For the text-containing cell, return its midpoint in [X, Y] coordinate format. 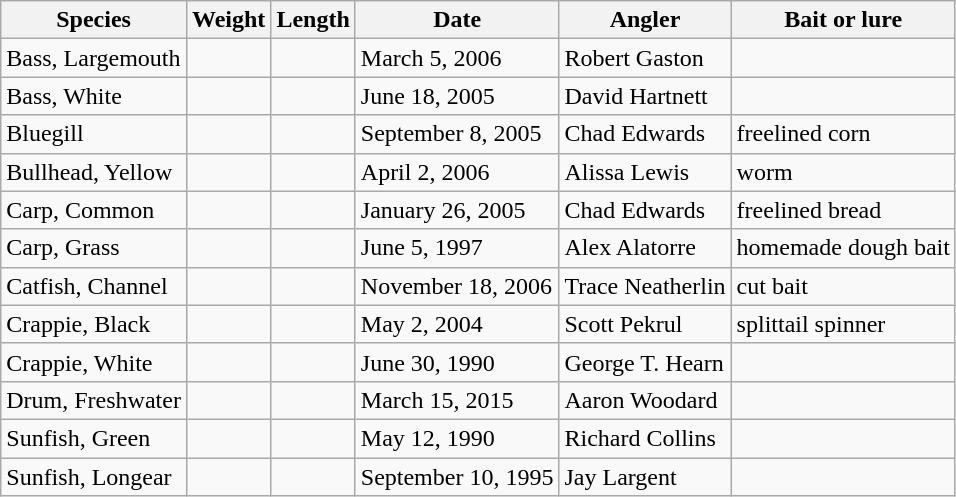
Bullhead, Yellow [94, 172]
June 30, 1990 [457, 362]
January 26, 2005 [457, 210]
homemade dough bait [843, 248]
freelined bread [843, 210]
Richard Collins [645, 438]
Robert Gaston [645, 58]
May 12, 1990 [457, 438]
Length [313, 20]
Jay Largent [645, 477]
Carp, Common [94, 210]
April 2, 2006 [457, 172]
September 8, 2005 [457, 134]
June 5, 1997 [457, 248]
Sunfish, Green [94, 438]
Aaron Woodard [645, 400]
June 18, 2005 [457, 96]
Alex Alatorre [645, 248]
Bait or lure [843, 20]
Scott Pekrul [645, 324]
Weight [228, 20]
cut bait [843, 286]
splittail spinner [843, 324]
Bass, White [94, 96]
worm [843, 172]
Species [94, 20]
freelined corn [843, 134]
May 2, 2004 [457, 324]
George T. Hearn [645, 362]
Bass, Largemouth [94, 58]
Date [457, 20]
March 15, 2015 [457, 400]
Drum, Freshwater [94, 400]
Crappie, Black [94, 324]
Angler [645, 20]
David Hartnett [645, 96]
Catfish, Channel [94, 286]
Trace Neatherlin [645, 286]
November 18, 2006 [457, 286]
Crappie, White [94, 362]
Sunfish, Longear [94, 477]
September 10, 1995 [457, 477]
Carp, Grass [94, 248]
March 5, 2006 [457, 58]
Bluegill [94, 134]
Alissa Lewis [645, 172]
